Scan for the cell matching the given text and deliver its (X, Y) coordinate at center. 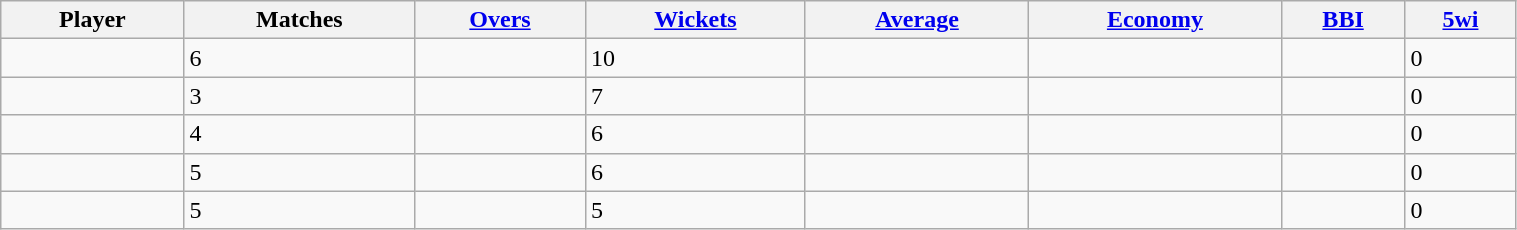
Matches (300, 20)
10 (695, 58)
Wickets (695, 20)
3 (300, 96)
7 (695, 96)
BBI (1343, 20)
5wi (1460, 20)
Economy (1156, 20)
Average (916, 20)
Overs (500, 20)
4 (300, 134)
Player (92, 20)
